Find where the given text appears and provide that cell's center as [x, y] coordinate. 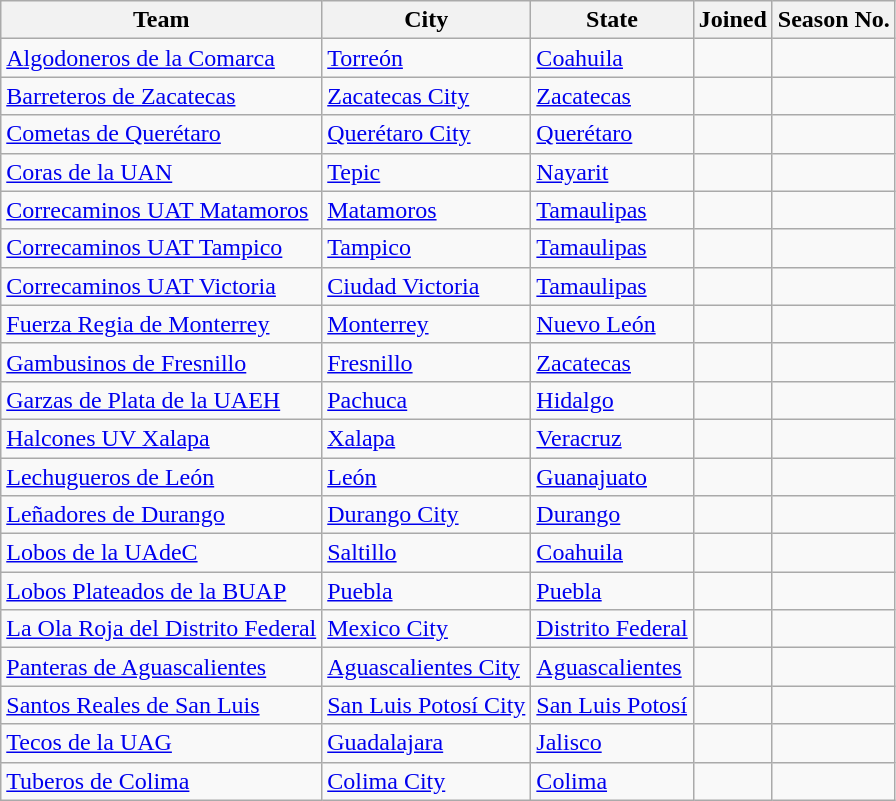
Joined [732, 20]
Nayarit [612, 172]
Querétaro [612, 134]
Guanajuato [612, 477]
Fuerza Regia de Monterrey [162, 324]
Lobos de la UAdeC [162, 553]
Tepic [426, 172]
Lobos Plateados de la BUAP [162, 591]
Gambusinos de Fresnillo [162, 362]
León [426, 477]
Correcaminos UAT Victoria [162, 286]
Guadalajara [426, 743]
Coras de la UAN [162, 172]
La Ola Roja del Distrito Federal [162, 629]
Lechugueros de León [162, 477]
Tecos de la UAG [162, 743]
Leñadores de Durango [162, 515]
Veracruz [612, 438]
Monterrey [426, 324]
Hidalgo [612, 400]
Torreón [426, 58]
Aguascalientes City [426, 667]
Fresnillo [426, 362]
Season No. [834, 20]
Durango City [426, 515]
Aguascalientes [612, 667]
Team [162, 20]
Correcaminos UAT Matamoros [162, 210]
Saltillo [426, 553]
Tampico [426, 248]
Xalapa [426, 438]
Panteras de Aguascalientes [162, 667]
State [612, 20]
Halcones UV Xalapa [162, 438]
Matamoros [426, 210]
Jalisco [612, 743]
San Luis Potosí [612, 705]
Garzas de Plata de la UAEH [162, 400]
San Luis Potosí City [426, 705]
Nuevo León [612, 324]
Algodoneros de la Comarca [162, 58]
Ciudad Victoria [426, 286]
Pachuca [426, 400]
Zacatecas City [426, 96]
Durango [612, 515]
Tuberos de Colima [162, 781]
Colima [612, 781]
Cometas de Querétaro [162, 134]
Santos Reales de San Luis [162, 705]
City [426, 20]
Colima City [426, 781]
Querétaro City [426, 134]
Mexico City [426, 629]
Barreteros de Zacatecas [162, 96]
Distrito Federal [612, 629]
Correcaminos UAT Tampico [162, 248]
